Capture the cell that displays the provided text and extract its (x, y) central coordinate. 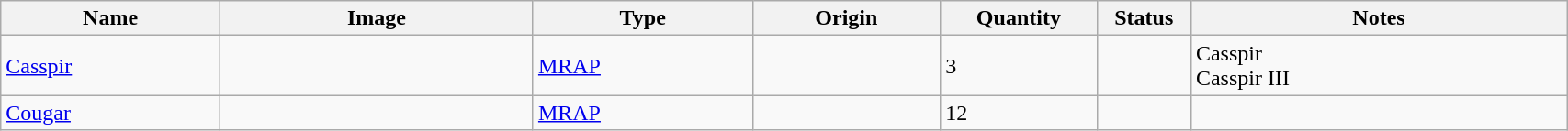
Origin (847, 18)
Cougar (110, 113)
3 (1019, 66)
Image (377, 18)
Status (1144, 18)
Name (110, 18)
Type (643, 18)
CasspirCasspir III (1378, 66)
Casspir (110, 66)
Quantity (1019, 18)
12 (1019, 113)
Notes (1378, 18)
